Identify which cell holds the provided text, then report its (X, Y) central coordinate. 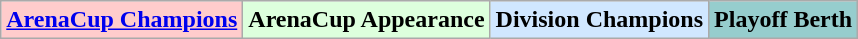
Playoff Berth (784, 20)
Division Champions (599, 20)
ArenaCup Champions (122, 20)
ArenaCup Appearance (366, 20)
